Return the [x, y] coordinate for the center point of the cell that contains the specified text.  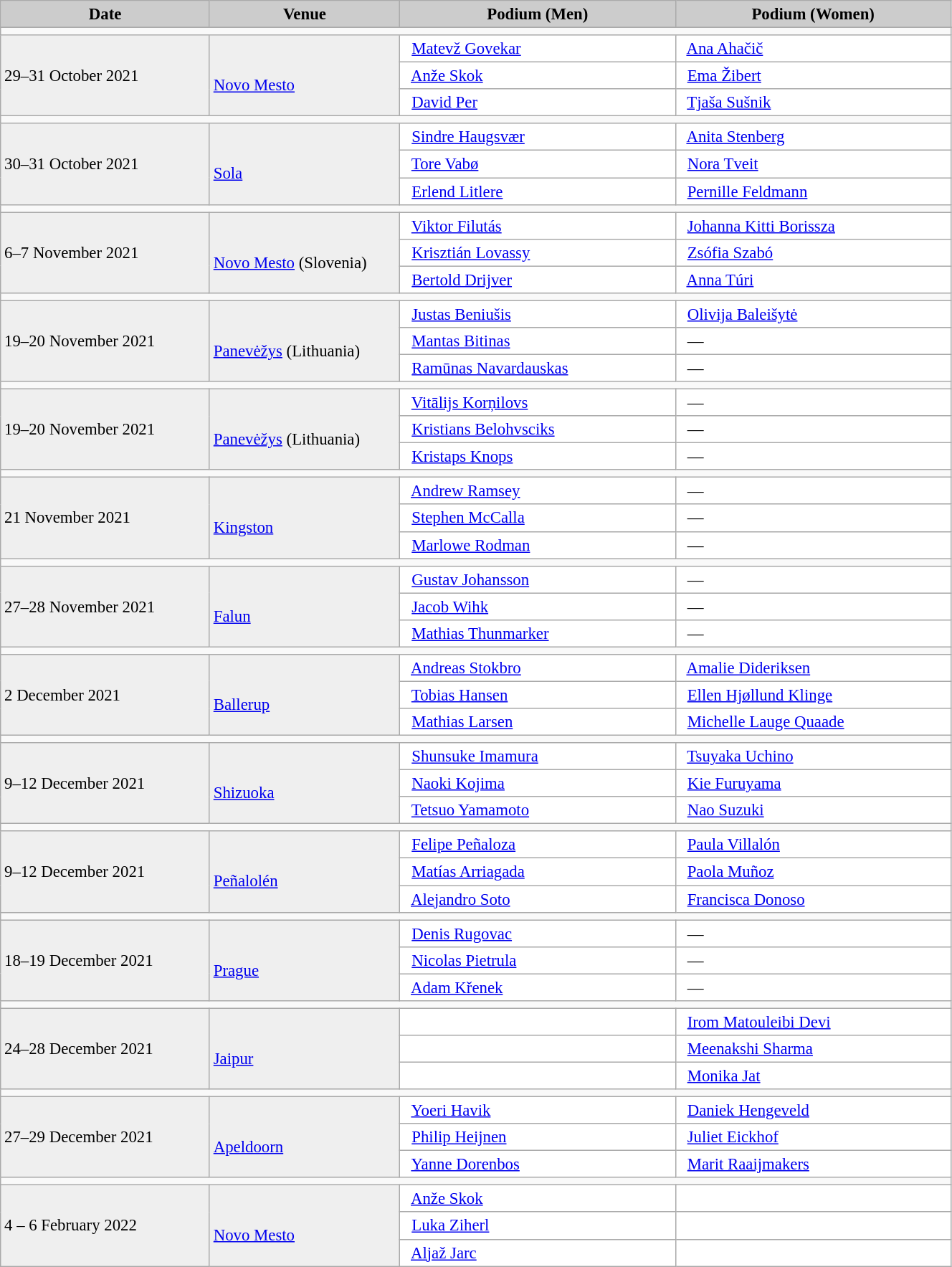
Mathias Thunmarker [538, 634]
Bertold Drijver [538, 280]
Apeldoorn [304, 1137]
Nicolas Pietrula [538, 960]
24–28 December 2021 [105, 1048]
Justas Beniušis [538, 314]
29–31 October 2021 [105, 76]
Yoeri Havik [538, 1111]
Podium (Men) [538, 14]
Zsófia Szabó [813, 252]
Luka Ziherl [538, 1226]
Sindre Haugsvær [538, 137]
27–28 November 2021 [105, 607]
Naoki Kojima [538, 784]
Sola [304, 163]
Ramūnas Navardauskas [538, 368]
Kristians Belohvsciks [538, 430]
21 November 2021 [105, 518]
Krisztián Lovassy [538, 252]
Amalie Dideriksen [813, 668]
Aljaž Jarc [538, 1253]
Date [105, 14]
Tore Vabø [538, 164]
Denis Rugovac [538, 934]
Ana Ahačič [813, 49]
Kingston [304, 518]
Alejandro Soto [538, 899]
Francisca Donoso [813, 899]
Ballerup [304, 696]
Juliet Eickhof [813, 1137]
Podium (Women) [813, 14]
Erlend Litlere [538, 191]
Jaipur [304, 1048]
Prague [304, 961]
Tsuyaka Uchino [813, 756]
Marit Raaijmakers [813, 1164]
Vitālijs Korņilovs [538, 403]
Meenakshi Sharma [813, 1049]
Viktor Filutás [538, 226]
Felipe Peñaloza [538, 845]
30–31 October 2021 [105, 163]
Michelle Lauge Quaade [813, 722]
Philip Heijnen [538, 1137]
Jacob Wihk [538, 607]
Andrew Ramsey [538, 491]
Irom Matouleibi Devi [813, 1022]
Shizuoka [304, 783]
27–29 December 2021 [105, 1137]
18–19 December 2021 [105, 961]
Johanna Kitti Borissza [813, 226]
6–7 November 2021 [105, 252]
Nao Suzuki [813, 810]
Olivija Baleišytė [813, 314]
Paola Muñoz [813, 872]
Anita Stenberg [813, 137]
Stephen McCalla [538, 518]
Shunsuke Imamura [538, 756]
Tobias Hansen [538, 695]
Peñalolén [304, 872]
Gustav Johansson [538, 579]
Tjaša Sušnik [813, 103]
Matevž Govekar [538, 49]
Nora Tveit [813, 164]
Monika Jat [813, 1076]
Kie Furuyama [813, 784]
Daniek Hengeveld [813, 1111]
Matías Arriagada [538, 872]
4 – 6 February 2022 [105, 1226]
Venue [304, 14]
David Per [538, 103]
Yanne Dorenbos [538, 1164]
Mantas Bitinas [538, 341]
Ema Žibert [813, 76]
2 December 2021 [105, 696]
Paula Villalón [813, 845]
Mathias Larsen [538, 722]
Adam Křenek [538, 987]
Novo Mesto (Slovenia) [304, 252]
Tetsuo Yamamoto [538, 810]
Pernille Feldmann [813, 191]
Falun [304, 607]
Anna Túri [813, 280]
Marlowe Rodman [538, 545]
Kristaps Knops [538, 457]
Andreas Stokbro [538, 668]
Ellen Hjøllund Klinge [813, 695]
